Identify which cell holds the provided text, then report its [x, y] central coordinate. 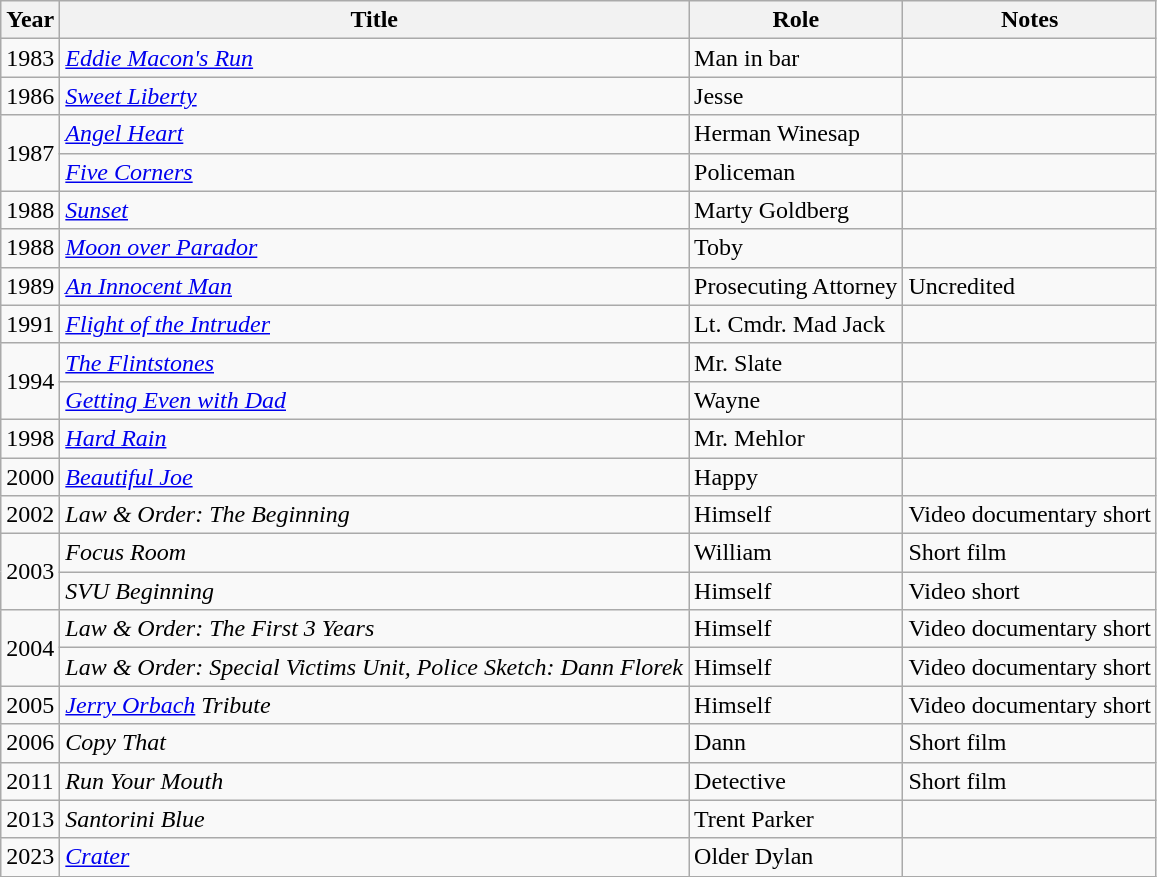
Beautiful Joe [374, 477]
2013 [30, 819]
Santorini Blue [374, 819]
Law & Order: Special Victims Unit, Police Sketch: Dann Florek [374, 667]
2005 [30, 705]
1991 [30, 324]
Older Dylan [796, 857]
2011 [30, 781]
Copy That [374, 743]
Sweet Liberty [374, 96]
Prosecuting Attorney [796, 286]
Eddie Macon's Run [374, 58]
1987 [30, 153]
2023 [30, 857]
1994 [30, 381]
Flight of the Intruder [374, 324]
1986 [30, 96]
Five Corners [374, 172]
Dann [796, 743]
1989 [30, 286]
Mr. Mehlor [796, 438]
Wayne [796, 400]
Uncredited [1030, 286]
1998 [30, 438]
Angel Heart [374, 134]
Sunset [374, 210]
2000 [30, 477]
Policeman [796, 172]
Law & Order: The First 3 Years [374, 629]
SVU Beginning [374, 591]
Crater [374, 857]
An Innocent Man [374, 286]
Trent Parker [796, 819]
Marty Goldberg [796, 210]
Detective [796, 781]
2004 [30, 648]
Moon over Parador [374, 248]
2003 [30, 572]
2002 [30, 515]
William [796, 553]
Jerry Orbach Tribute [374, 705]
Mr. Slate [796, 362]
Lt. Cmdr. Mad Jack [796, 324]
Man in bar [796, 58]
Run Your Mouth [374, 781]
The Flintstones [374, 362]
Title [374, 20]
Getting Even with Dad [374, 400]
2006 [30, 743]
Role [796, 20]
Hard Rain [374, 438]
Law & Order: The Beginning [374, 515]
Video short [1030, 591]
Year [30, 20]
Focus Room [374, 553]
1983 [30, 58]
Jesse [796, 96]
Toby [796, 248]
Notes [1030, 20]
Herman Winesap [796, 134]
Happy [796, 477]
